For the text-containing cell, return its midpoint in (X, Y) coordinate format. 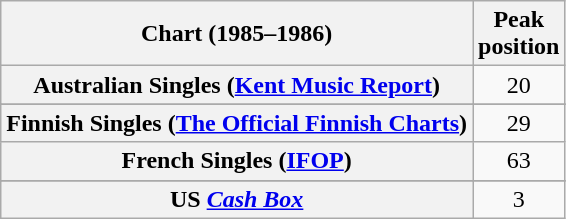
Finnish Singles (The Official Finnish Charts) (237, 123)
Peakposition (519, 34)
US Cash Box (237, 199)
French Singles (IFOP) (237, 161)
3 (519, 199)
Australian Singles (Kent Music Report) (237, 85)
63 (519, 161)
29 (519, 123)
20 (519, 85)
Chart (1985–1986) (237, 34)
